From the cell containing the given text, extract its center point as [x, y] coordinate. 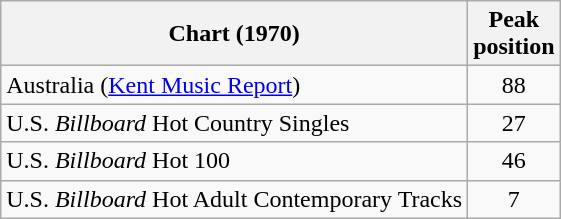
U.S. Billboard Hot Country Singles [234, 123]
Australia (Kent Music Report) [234, 85]
27 [514, 123]
Chart (1970) [234, 34]
88 [514, 85]
Peakposition [514, 34]
46 [514, 161]
7 [514, 199]
U.S. Billboard Hot 100 [234, 161]
U.S. Billboard Hot Adult Contemporary Tracks [234, 199]
